Return the (X, Y) coordinate for the center point of the cell that contains the specified text.  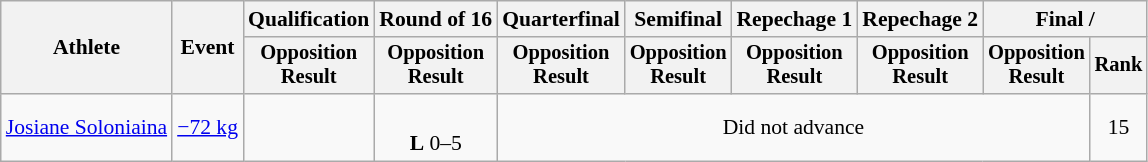
Qualification (308, 19)
Rank (1119, 66)
Did not advance (793, 128)
Semifinal (678, 19)
Quarterfinal (561, 19)
15 (1119, 128)
Repechage 2 (920, 19)
Final / (1065, 19)
L 0–5 (436, 128)
Event (208, 48)
Athlete (86, 48)
Josiane Soloniaina (86, 128)
Round of 16 (436, 19)
−72 kg (208, 128)
Repechage 1 (794, 19)
